Pinpoint the cell where the given text exists, returning its [X, Y] midpoint coordinate. 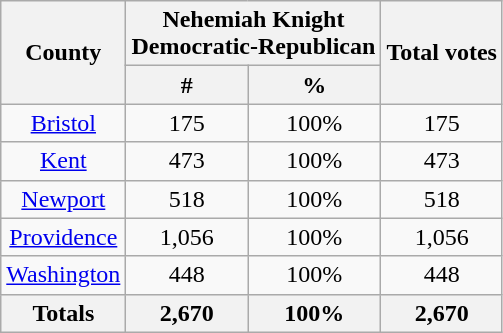
% [314, 85]
# [187, 85]
Total votes [442, 52]
Washington [64, 275]
Providence [64, 237]
Totals [64, 313]
County [64, 52]
Nehemiah KnightDemocratic-Republican [254, 34]
Bristol [64, 123]
Newport [64, 199]
Kent [64, 161]
